Capture the cell that displays the provided text and extract its (X, Y) central coordinate. 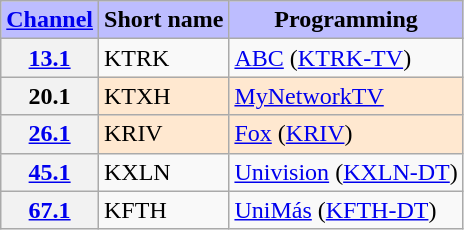
KTXH (164, 96)
Short name (164, 20)
Programming (346, 20)
26.1 (50, 134)
Channel (50, 20)
Fox (KRIV) (346, 134)
Univision (KXLN-DT) (346, 172)
MyNetworkTV (346, 96)
67.1 (50, 210)
ABC (KTRK-TV) (346, 58)
13.1 (50, 58)
45.1 (50, 172)
KFTH (164, 210)
KXLN (164, 172)
KTRK (164, 58)
20.1 (50, 96)
KRIV (164, 134)
UniMás (KFTH-DT) (346, 210)
